Find where the given text appears and provide that cell's center as (x, y) coordinate. 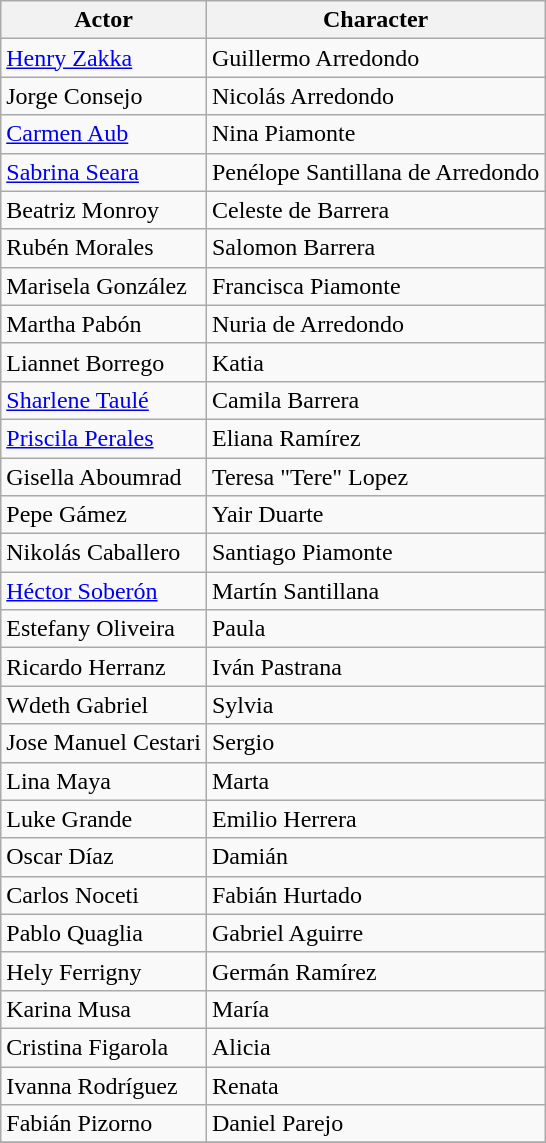
Jorge Consejo (104, 96)
Ivanna Rodríguez (104, 1085)
Fabián Hurtado (375, 895)
Renata (375, 1085)
Priscila Perales (104, 438)
Ricardo Herranz (104, 667)
Gabriel Aguirre (375, 933)
Nina Piamonte (375, 134)
Francisca Piamonte (375, 286)
Luke Grande (104, 819)
Fabián Pizorno (104, 1124)
Henry Zakka (104, 58)
Paula (375, 629)
Alicia (375, 1047)
Marisela González (104, 286)
Camila Barrera (375, 400)
Martín Santillana (375, 591)
Teresa "Tere" Lopez (375, 477)
Pepe Gámez (104, 515)
Carlos Noceti (104, 895)
Character (375, 20)
Guillermo Arredondo (375, 58)
Marta (375, 781)
Cristina Figarola (104, 1047)
Daniel Parejo (375, 1124)
Katia (375, 362)
Estefany Oliveira (104, 629)
Jose Manuel Cestari (104, 743)
Karina Musa (104, 1009)
Damián (375, 857)
María (375, 1009)
Sergio (375, 743)
Carmen Aub (104, 134)
Penélope Santillana de Arredondo (375, 172)
Gisella Aboumrad (104, 477)
Santiago Piamonte (375, 553)
Emilio Herrera (375, 819)
Iván Pastrana (375, 667)
Actor (104, 20)
Germán Ramírez (375, 971)
Sylvia (375, 705)
Oscar Díaz (104, 857)
Pablo Quaglia (104, 933)
Salomon Barrera (375, 248)
Nikolás Caballero (104, 553)
Beatriz Monroy (104, 210)
Martha Pabón (104, 324)
Hely Ferrigny (104, 971)
Nuria de Arredondo (375, 324)
Wdeth Gabriel (104, 705)
Sabrina Seara (104, 172)
Sharlene Taulé (104, 400)
Lina Maya (104, 781)
Celeste de Barrera (375, 210)
Héctor Soberón (104, 591)
Rubén Morales (104, 248)
Yair Duarte (375, 515)
Nicolás Arredondo (375, 96)
Liannet Borrego (104, 362)
Eliana Ramírez (375, 438)
